From the cell containing the given text, extract its center point as (x, y) coordinate. 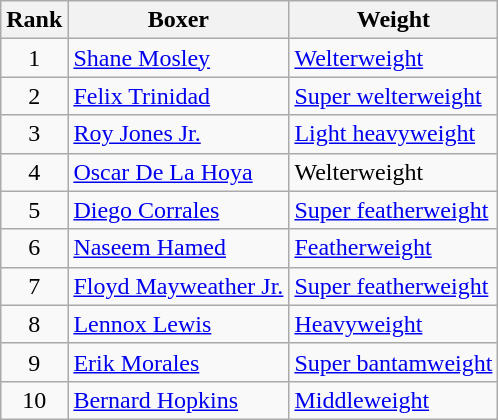
Shane Mosley (178, 58)
10 (34, 400)
3 (34, 134)
Featherweight (394, 248)
Weight (394, 20)
Super welterweight (394, 96)
Naseem Hamed (178, 248)
Super bantamweight (394, 362)
8 (34, 324)
Light heavyweight (394, 134)
Floyd Mayweather Jr. (178, 286)
7 (34, 286)
5 (34, 210)
Middleweight (394, 400)
Oscar De La Hoya (178, 172)
Diego Corrales (178, 210)
Erik Morales (178, 362)
Rank (34, 20)
Bernard Hopkins (178, 400)
6 (34, 248)
4 (34, 172)
Boxer (178, 20)
1 (34, 58)
Felix Trinidad (178, 96)
Lennox Lewis (178, 324)
9 (34, 362)
Roy Jones Jr. (178, 134)
2 (34, 96)
Heavyweight (394, 324)
